Pinpoint the cell where the given text exists, returning its (X, Y) midpoint coordinate. 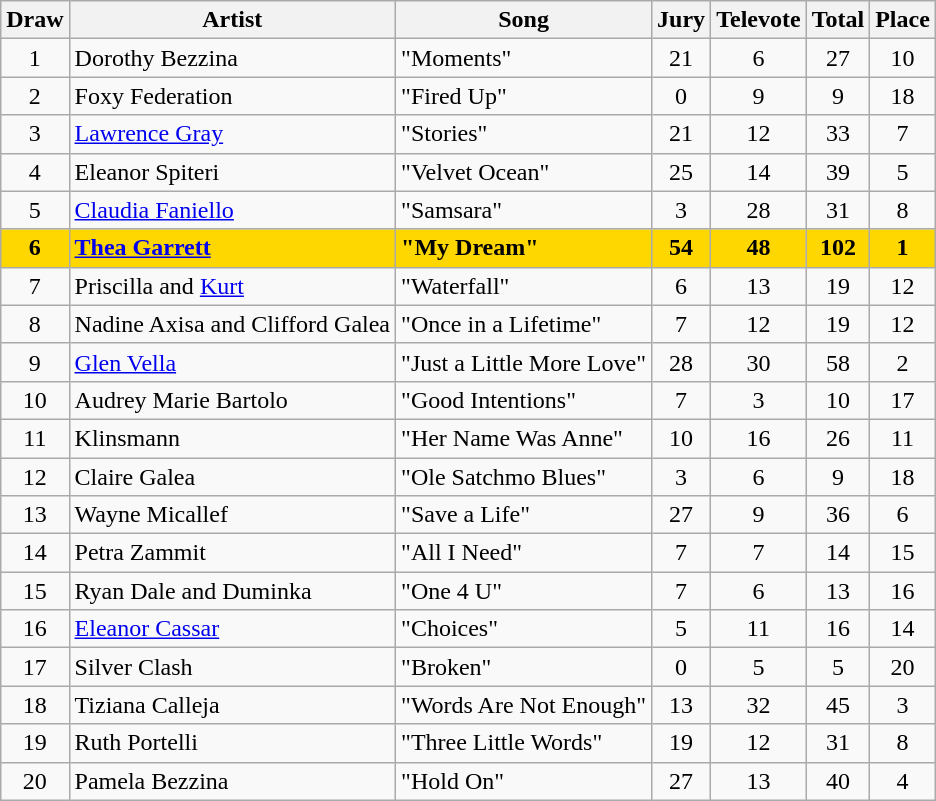
Audrey Marie Bartolo (232, 400)
"Fired Up" (524, 96)
"Choices" (524, 629)
26 (838, 438)
"Good Intentions" (524, 400)
"Samsara" (524, 210)
Nadine Axisa and Clifford Galea (232, 324)
32 (758, 705)
36 (838, 515)
Jury (682, 20)
Claire Galea (232, 477)
"Save a Life" (524, 515)
"Waterfall" (524, 286)
"Broken" (524, 667)
Place (903, 20)
Eleanor Cassar (232, 629)
Lawrence Gray (232, 134)
39 (838, 172)
Total (838, 20)
Petra Zammit (232, 553)
Foxy Federation (232, 96)
Claudia Faniello (232, 210)
30 (758, 362)
Dorothy Bezzina (232, 58)
Pamela Bezzina (232, 781)
33 (838, 134)
Klinsmann (232, 438)
"Moments" (524, 58)
40 (838, 781)
102 (838, 248)
"Words Are Not Enough" (524, 705)
"One 4 U" (524, 591)
"Once in a Lifetime" (524, 324)
48 (758, 248)
"Three Little Words" (524, 743)
Wayne Micallef (232, 515)
Eleanor Spiteri (232, 172)
"Velvet Ocean" (524, 172)
Draw (35, 20)
54 (682, 248)
Ryan Dale and Duminka (232, 591)
"Her Name Was Anne" (524, 438)
Ruth Portelli (232, 743)
45 (838, 705)
Song (524, 20)
"All I Need" (524, 553)
Artist (232, 20)
"Ole Satchmo Blues" (524, 477)
Televote (758, 20)
"Stories" (524, 134)
Glen Vella (232, 362)
"Hold On" (524, 781)
"My Dream" (524, 248)
"Just a Little More Love" (524, 362)
Thea Garrett (232, 248)
Tiziana Calleja (232, 705)
25 (682, 172)
Priscilla and Kurt (232, 286)
58 (838, 362)
Silver Clash (232, 667)
